Return the (X, Y) coordinate for the center point of the cell that contains the specified text.  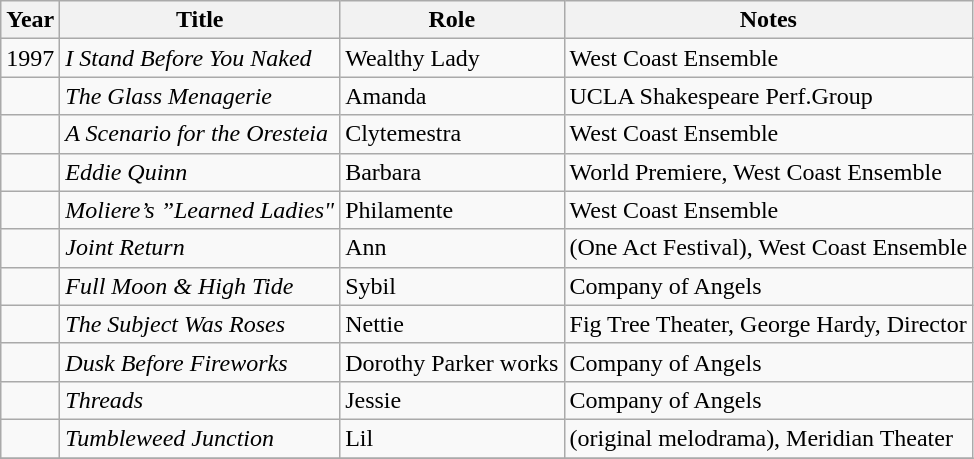
Nettie (452, 324)
Fig Tree Theater, George Hardy, Director (768, 324)
Amanda (452, 96)
Notes (768, 20)
Title (200, 20)
Year (30, 20)
Philamente (452, 210)
Joint Return (200, 248)
I Stand Before You Naked (200, 58)
Sybil (452, 286)
World Premiere, West Coast Ensemble (768, 172)
A Scenario for the Oresteia (200, 134)
Threads (200, 400)
Eddie Quinn (200, 172)
Role (452, 20)
Barbara (452, 172)
The Glass Menagerie (200, 96)
Clytemestra (452, 134)
Lil (452, 438)
The Subject Was Roses (200, 324)
Full Moon & High Tide (200, 286)
(One Act Festival), West Coast Ensemble (768, 248)
Dorothy Parker works (452, 362)
(original melodrama), Meridian Theater (768, 438)
Ann (452, 248)
Dusk Before Fireworks (200, 362)
Wealthy Lady (452, 58)
UCLA Shakespeare Perf.Group (768, 96)
1997 (30, 58)
Moliere’s ”Learned Ladies" (200, 210)
Jessie (452, 400)
Tumbleweed Junction (200, 438)
